Capture the cell that displays the provided text and extract its [x, y] central coordinate. 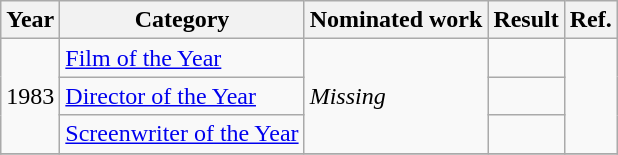
Film of the Year [182, 58]
Missing [396, 96]
Director of the Year [182, 96]
Result [526, 20]
Ref. [590, 20]
Screenwriter of the Year [182, 134]
Year [30, 20]
Category [182, 20]
1983 [30, 96]
Nominated work [396, 20]
